Capture the cell that displays the provided text and extract its (x, y) central coordinate. 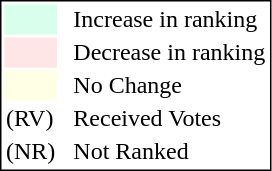
Decrease in ranking (170, 53)
No Change (170, 85)
Not Ranked (170, 151)
Increase in ranking (170, 19)
Received Votes (170, 119)
(RV) (30, 119)
(NR) (30, 151)
